Output the (X, Y) coordinate of the center of the cell containing the given text.  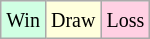
Win (24, 20)
Draw (72, 20)
Loss (126, 20)
